Search for the cell housing the specified text and yield its [X, Y] center coordinate. 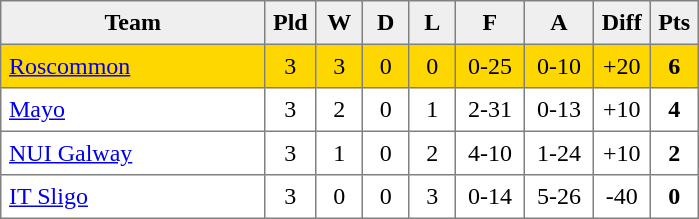
0-10 [558, 66]
+20 [621, 66]
F [490, 23]
L [432, 23]
Pts [674, 23]
4 [674, 110]
0-14 [490, 197]
Mayo [133, 110]
2-31 [490, 110]
IT Sligo [133, 197]
6 [674, 66]
NUI Galway [133, 153]
D [385, 23]
A [558, 23]
5-26 [558, 197]
-40 [621, 197]
Pld [290, 23]
Diff [621, 23]
4-10 [490, 153]
1-24 [558, 153]
0-13 [558, 110]
Roscommon [133, 66]
0-25 [490, 66]
Team [133, 23]
W [339, 23]
